Extract the [x, y] coordinate from the center of the cell holding the provided text.  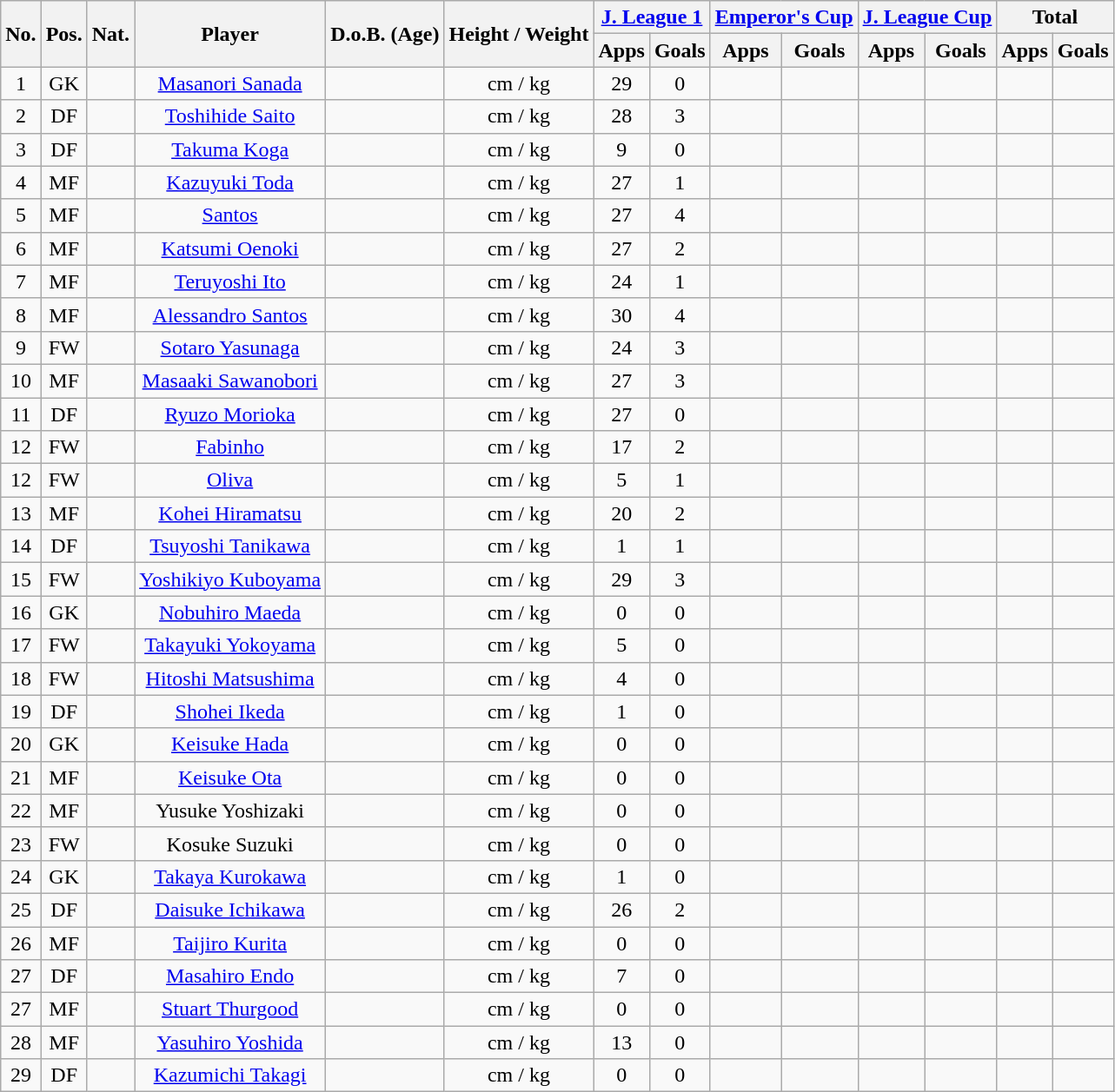
6 [21, 248]
Height / Weight [519, 34]
Shohei Ikeda [230, 711]
Kazuyuki Toda [230, 182]
Kohei Hiramatsu [230, 513]
Player [230, 34]
21 [21, 778]
23 [21, 844]
Keisuke Ota [230, 778]
Tsuyoshi Tanikawa [230, 546]
Pos. [64, 34]
8 [21, 314]
14 [21, 546]
Total [1055, 17]
Kazumichi Takagi [230, 1075]
Yusuke Yoshizaki [230, 811]
Emperor's Cup [784, 17]
Alessandro Santos [230, 314]
Kosuke Suzuki [230, 844]
10 [21, 381]
Takuma Koga [230, 149]
Yasuhiro Yoshida [230, 1042]
15 [21, 579]
16 [21, 612]
Toshihide Saito [230, 116]
Nobuhiro Maeda [230, 612]
Takayuki Yokoyama [230, 645]
22 [21, 811]
Nat. [110, 34]
D.o.B. (Age) [385, 34]
Daisuke Ichikawa [230, 910]
J. League Cup [927, 17]
Ryuzo Morioka [230, 414]
Taijiro Kurita [230, 943]
Hitoshi Matsushima [230, 678]
30 [621, 314]
Stuart Thurgood [230, 1009]
Oliva [230, 480]
No. [21, 34]
11 [21, 414]
Fabinho [230, 447]
19 [21, 711]
25 [21, 910]
Santos [230, 215]
Teruyoshi Ito [230, 281]
Masahiro Endo [230, 976]
Masaaki Sawanobori [230, 381]
Takaya Kurokawa [230, 877]
Sotaro Yasunaga [230, 347]
18 [21, 678]
Yoshikiyo Kuboyama [230, 579]
Katsumi Oenoki [230, 248]
Masanori Sanada [230, 83]
J. League 1 [652, 17]
Keisuke Hada [230, 745]
